Output the (X, Y) coordinate of the center of the cell containing the given text.  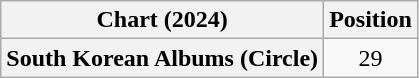
Chart (2024) (162, 20)
29 (371, 58)
Position (371, 20)
South Korean Albums (Circle) (162, 58)
